Return the (x, y) coordinate for the center point of the cell that contains the specified text.  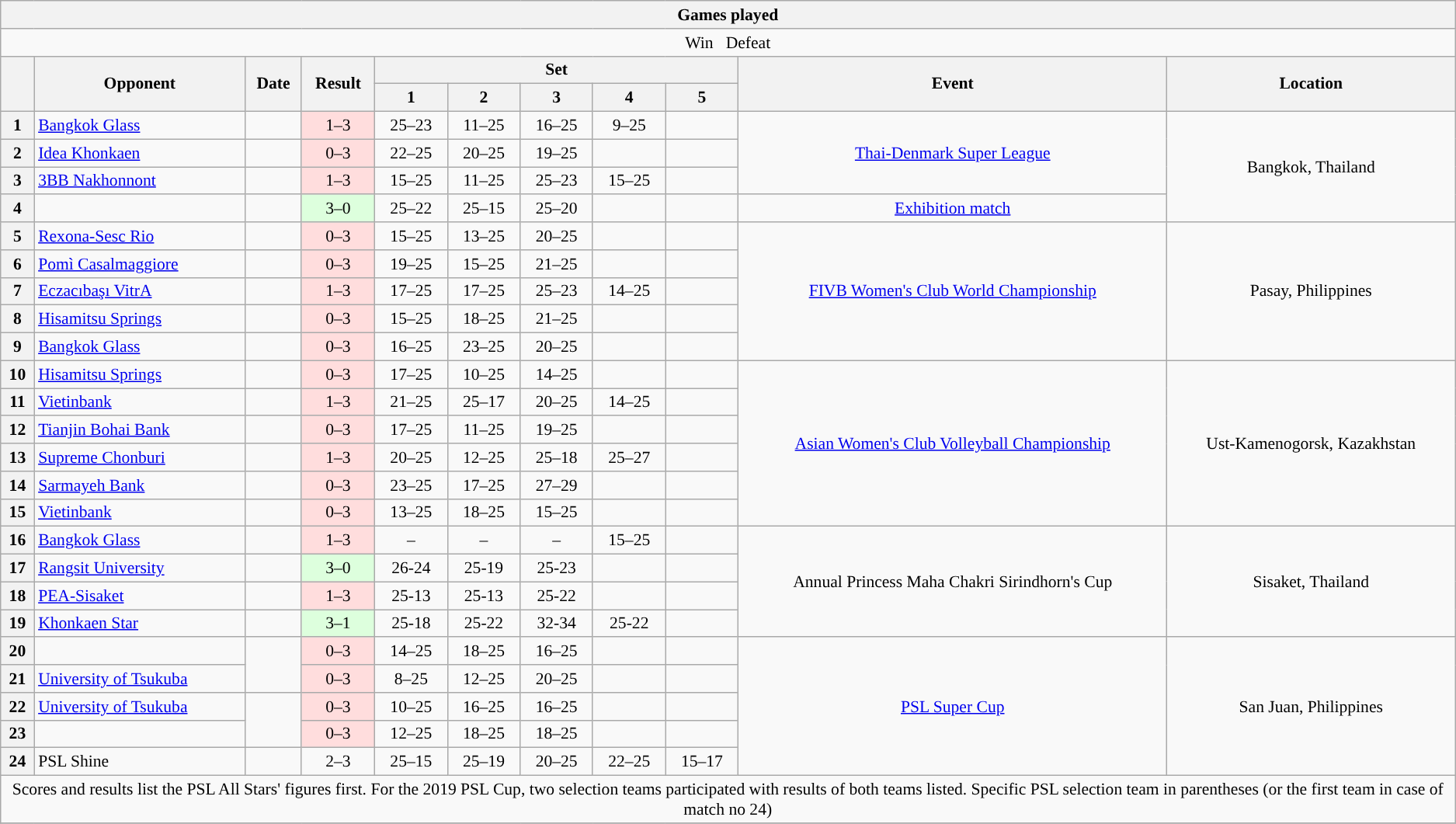
Tianjin Bohai Bank (140, 430)
25–18 (557, 457)
Idea Khonkaen (140, 153)
22 (17, 707)
25-23 (557, 568)
19 (17, 624)
Opponent (140, 84)
9–25 (629, 126)
San Juan, Philippines (1311, 707)
16 (17, 541)
Ust-Kamenogorsk, Kazakhstan (1311, 443)
Khonkaen Star (140, 624)
25–22 (412, 209)
23 (17, 734)
Sarmayeh Bank (140, 485)
27–29 (557, 485)
11 (17, 402)
25-18 (412, 624)
3BB Nakhonnont (140, 181)
15 (17, 513)
FIVB Women's Club World Championship (953, 291)
13 (17, 457)
25–20 (557, 209)
21 (17, 679)
Location (1311, 84)
Event (953, 84)
Win Defeat (728, 43)
15–17 (702, 762)
7 (17, 291)
2–3 (338, 762)
Thai-Denmark Super League (953, 154)
PSL Super Cup (953, 707)
32-34 (557, 624)
25–27 (629, 457)
PEA-Sisaket (140, 596)
Rexona-Sesc Rio (140, 236)
Result (338, 84)
12 (17, 430)
3–1 (338, 624)
8 (17, 319)
Pomì Casalmaggiore (140, 264)
Date (273, 84)
Asian Women's Club Volleyball Championship (953, 443)
Pasay, Philippines (1311, 291)
Games played (728, 15)
25–19 (484, 762)
Rangsit University (140, 568)
25-19 (484, 568)
17 (17, 568)
Exhibition match (953, 209)
14 (17, 485)
Set (557, 70)
Supreme Chonburi (140, 457)
25–17 (484, 402)
Eczacıbaşı VitrA (140, 291)
6 (17, 264)
Bangkok, Thailand (1311, 167)
18 (17, 596)
24 (17, 762)
20 (17, 652)
Annual Princess Maha Chakri Sirindhorn's Cup (953, 582)
8–25 (412, 679)
10 (17, 374)
PSL Shine (140, 762)
26-24 (412, 568)
Sisaket, Thailand (1311, 582)
9 (17, 347)
